Find where the given text appears and provide that cell's center as (x, y) coordinate. 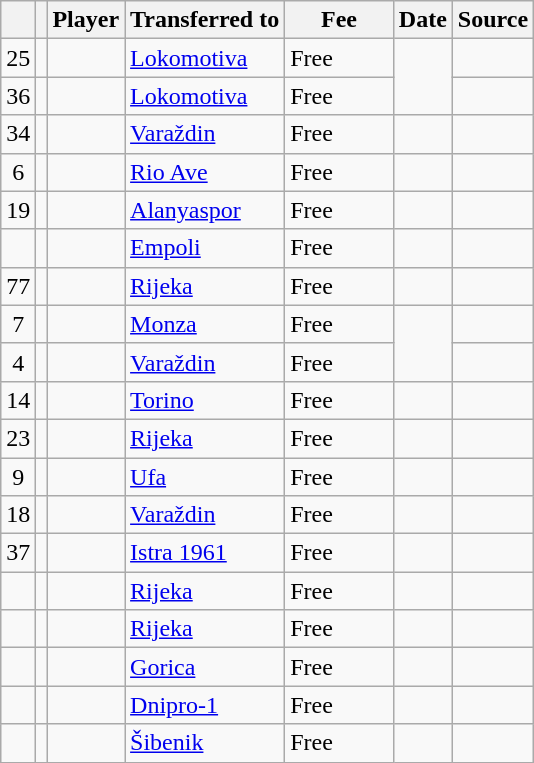
7 (18, 324)
37 (18, 553)
Source (492, 20)
25 (18, 58)
34 (18, 134)
Dnipro-1 (205, 705)
36 (18, 96)
Fee (340, 20)
Empoli (205, 248)
Alanyaspor (205, 210)
77 (18, 286)
Date (422, 20)
Torino (205, 400)
Rio Ave (205, 172)
18 (18, 515)
23 (18, 438)
9 (18, 477)
Šibenik (205, 743)
Player (86, 20)
Monza (205, 324)
Ufa (205, 477)
Transferred to (205, 20)
14 (18, 400)
Istra 1961 (205, 553)
6 (18, 172)
19 (18, 210)
Gorica (205, 667)
4 (18, 362)
